Determine the (X, Y) coordinate at the center of the cell enclosing the given text.  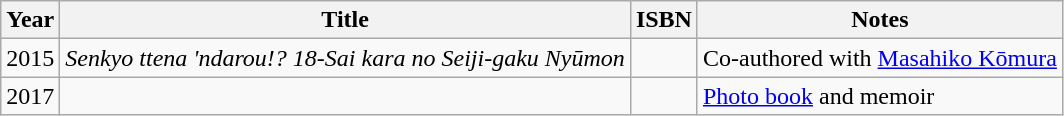
Photo book and memoir (880, 96)
Title (346, 20)
Notes (880, 20)
Co-authored with Masahiko Kōmura (880, 58)
Year (30, 20)
Senkyo ttena 'ndarou!? 18-Sai kara no Seiji-gaku Nyūmon (346, 58)
ISBN (664, 20)
2015 (30, 58)
2017 (30, 96)
